For the text-containing cell, return its midpoint in [X, Y] coordinate format. 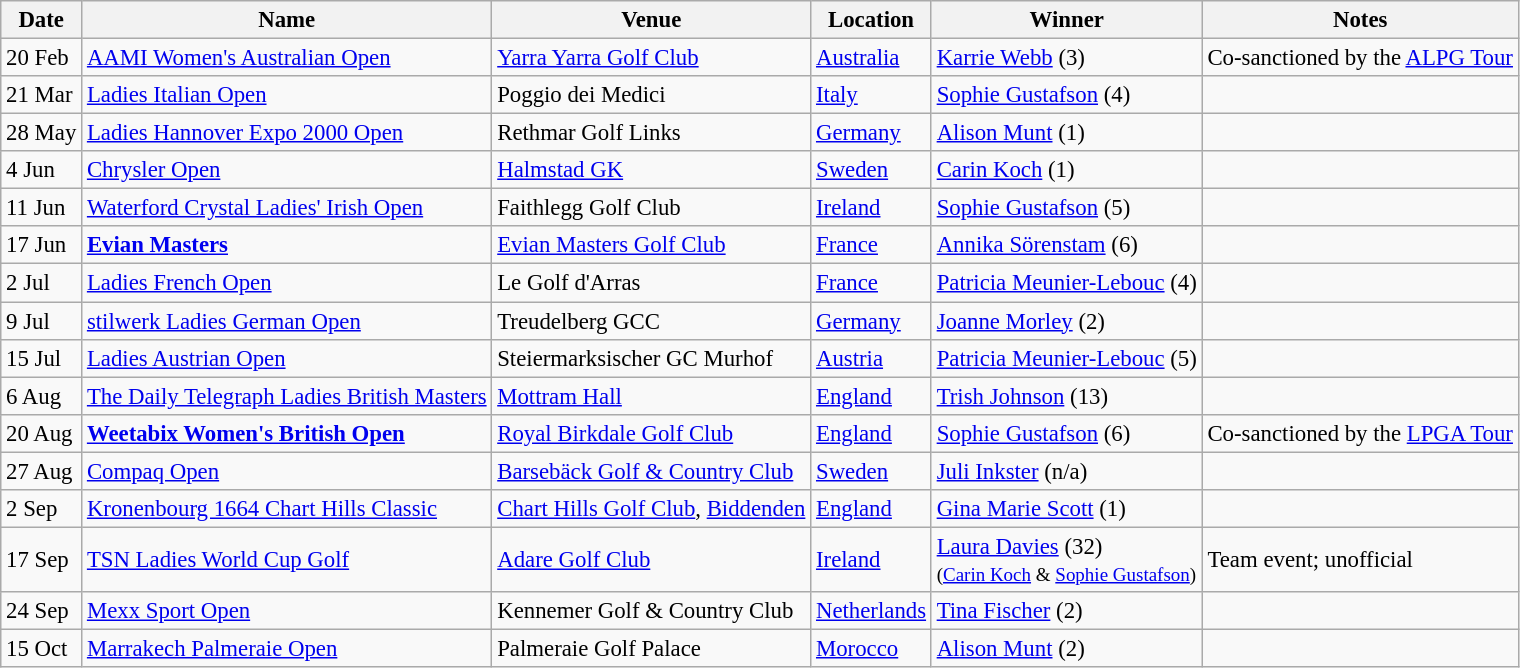
Name [287, 20]
Yarra Yarra Golf Club [652, 58]
Juli Inkster (n/a) [1066, 471]
Team event; unofficial [1360, 560]
Notes [1360, 20]
Steiermarksischer GC Murhof [652, 358]
Austria [872, 358]
Annika Sörenstam (6) [1066, 245]
Date [42, 20]
Faithlegg Golf Club [652, 208]
Adare Golf Club [652, 560]
24 Sep [42, 611]
15 Jul [42, 358]
Trish Johnson (13) [1066, 396]
Carin Koch (1) [1066, 170]
Location [872, 20]
Royal Birkdale Golf Club [652, 433]
Patricia Meunier-Lebouc (4) [1066, 283]
4 Jun [42, 170]
Co-sanctioned by the LPGA Tour [1360, 433]
Venue [652, 20]
TSN Ladies World Cup Golf [287, 560]
Morocco [872, 648]
Ladies French Open [287, 283]
Ladies Austrian Open [287, 358]
11 Jun [42, 208]
20 Aug [42, 433]
9 Jul [42, 321]
Karrie Webb (3) [1066, 58]
Chrysler Open [287, 170]
Co-sanctioned by the ALPG Tour [1360, 58]
The Daily Telegraph Ladies British Masters [287, 396]
17 Sep [42, 560]
Barsebäck Golf & Country Club [652, 471]
Patricia Meunier-Lebouc (5) [1066, 358]
Alison Munt (2) [1066, 648]
Ladies Hannover Expo 2000 Open [287, 133]
Kennemer Golf & Country Club [652, 611]
Treudelberg GCC [652, 321]
21 Mar [42, 95]
Australia [872, 58]
stilwerk Ladies German Open [287, 321]
Poggio dei Medici [652, 95]
Palmeraie Golf Palace [652, 648]
Waterford Crystal Ladies' Irish Open [287, 208]
2 Jul [42, 283]
Evian Masters [287, 245]
6 Aug [42, 396]
Mexx Sport Open [287, 611]
Weetabix Women's British Open [287, 433]
Mottram Hall [652, 396]
Winner [1066, 20]
Sophie Gustafson (4) [1066, 95]
Tina Fischer (2) [1066, 611]
Compaq Open [287, 471]
15 Oct [42, 648]
Halmstad GK [652, 170]
Joanne Morley (2) [1066, 321]
Kronenbourg 1664 Chart Hills Classic [287, 509]
20 Feb [42, 58]
Alison Munt (1) [1066, 133]
Marrakech Palmeraie Open [287, 648]
17 Jun [42, 245]
Chart Hills Golf Club, Biddenden [652, 509]
Le Golf d'Arras [652, 283]
Rethmar Golf Links [652, 133]
Netherlands [872, 611]
Ladies Italian Open [287, 95]
Gina Marie Scott (1) [1066, 509]
27 Aug [42, 471]
Sophie Gustafson (6) [1066, 433]
28 May [42, 133]
2 Sep [42, 509]
Laura Davies (32) (Carin Koch & Sophie Gustafson) [1066, 560]
AAMI Women's Australian Open [287, 58]
Italy [872, 95]
Sophie Gustafson (5) [1066, 208]
Evian Masters Golf Club [652, 245]
